Extract the [x, y] coordinate from the center of the cell holding the provided text.  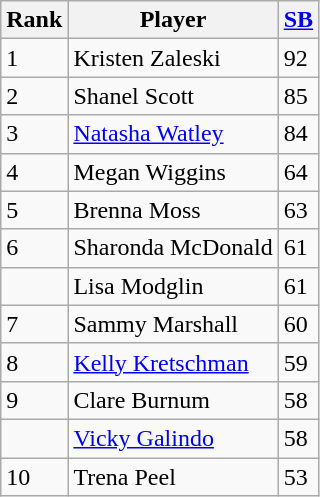
59 [298, 362]
Trena Peel [173, 477]
Megan Wiggins [173, 172]
85 [298, 96]
Brenna Moss [173, 210]
Shanel Scott [173, 96]
10 [34, 477]
Sammy Marshall [173, 324]
9 [34, 400]
1 [34, 58]
92 [298, 58]
6 [34, 248]
Rank [34, 20]
63 [298, 210]
2 [34, 96]
Clare Burnum [173, 400]
3 [34, 134]
Player [173, 20]
Kelly Kretschman [173, 362]
7 [34, 324]
5 [34, 210]
64 [298, 172]
60 [298, 324]
Sharonda McDonald [173, 248]
Natasha Watley [173, 134]
8 [34, 362]
Lisa Modglin [173, 286]
Vicky Galindo [173, 438]
SB [298, 20]
Kristen Zaleski [173, 58]
4 [34, 172]
53 [298, 477]
84 [298, 134]
